Capture the cell that displays the provided text and extract its [X, Y] central coordinate. 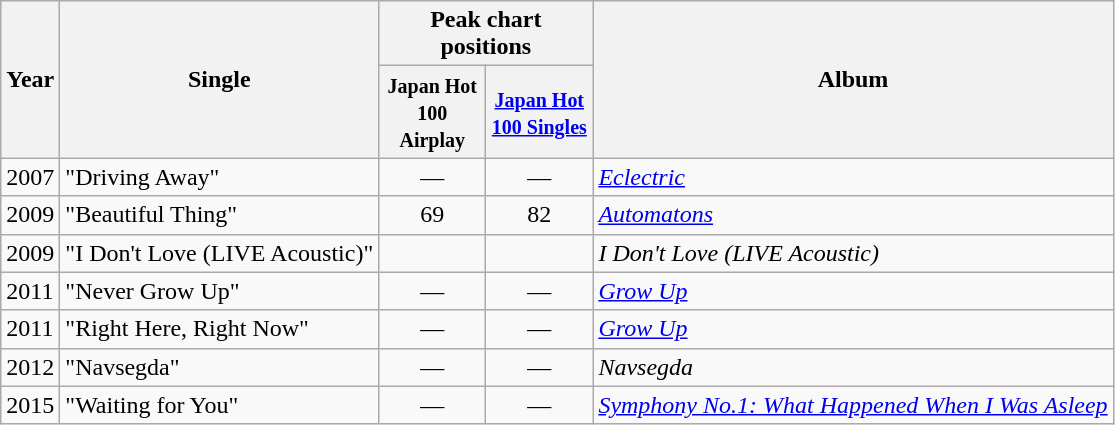
2012 [30, 367]
"Beautiful Thing" [220, 215]
Symphony No.1: What Happened When I Was Asleep [853, 405]
Year [30, 80]
Eclectric [853, 177]
"Right Here, Right Now" [220, 329]
"Driving Away" [220, 177]
"Never Grow Up" [220, 291]
I Don't Love (LIVE Acoustic) [853, 253]
Navsegda [853, 367]
Japan Hot 100 Airplay [432, 112]
Peak chart positions [486, 34]
Automatons [853, 215]
Japan Hot 100 Singles [540, 112]
2007 [30, 177]
"Waiting for You" [220, 405]
Album [853, 80]
Single [220, 80]
"I Don't Love (LIVE Acoustic)" [220, 253]
"Navsegda" [220, 367]
2015 [30, 405]
69 [432, 215]
82 [540, 215]
